Return the [x, y] coordinate for the center point of the cell that contains the specified text.  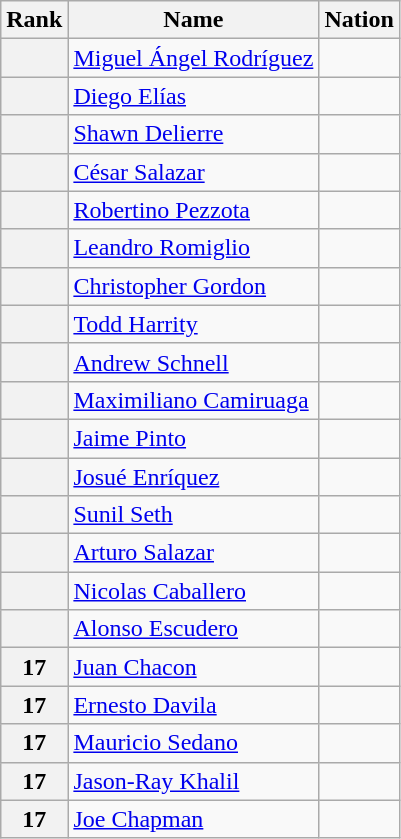
Andrew Schnell [194, 362]
César Salazar [194, 172]
Maximiliano Camiruaga [194, 400]
Jaime Pinto [194, 438]
Todd Harrity [194, 324]
Diego Elías [194, 96]
Miguel Ángel Rodríguez [194, 58]
Juan Chacon [194, 667]
Name [194, 20]
Sunil Seth [194, 515]
Nicolas Caballero [194, 591]
Robertino Pezzota [194, 210]
Rank [34, 20]
Christopher Gordon [194, 286]
Ernesto Davila [194, 705]
Shawn Delierre [194, 134]
Arturo Salazar [194, 553]
Joe Chapman [194, 819]
Josué Enríquez [194, 477]
Mauricio Sedano [194, 743]
Alonso Escudero [194, 629]
Leandro Romiglio [194, 248]
Jason-Ray Khalil [194, 781]
Nation [359, 20]
